Provide the (x, y) coordinate of the cell's center where the given text is located.  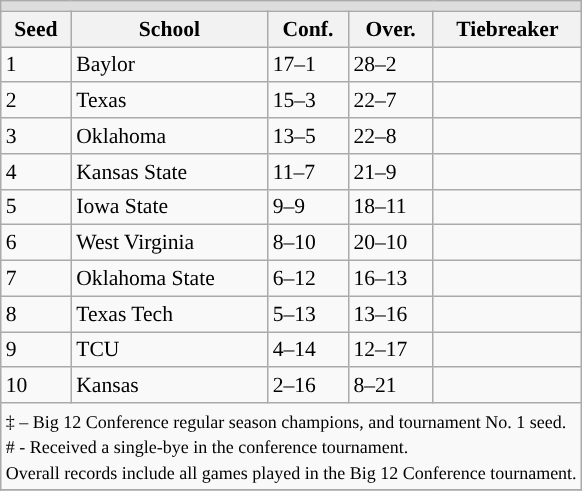
13–16 (390, 314)
15–3 (308, 101)
5–13 (308, 314)
22–7 (390, 101)
8 (36, 314)
21–9 (390, 172)
Iowa State (169, 207)
2 (36, 101)
28–2 (390, 65)
Oklahoma State (169, 279)
4–14 (308, 350)
Oklahoma (169, 136)
22–8 (390, 136)
16–13 (390, 279)
4 (36, 172)
18–11 (390, 207)
6–12 (308, 279)
8–10 (308, 243)
TCU (169, 350)
17–1 (308, 65)
8–21 (390, 386)
Seed (36, 29)
Tiebreaker (508, 29)
6 (36, 243)
5 (36, 207)
Texas Tech (169, 314)
Kansas State (169, 172)
2–16 (308, 386)
Conf. (308, 29)
11–7 (308, 172)
Baylor (169, 65)
Texas (169, 101)
20–10 (390, 243)
3 (36, 136)
7 (36, 279)
13–5 (308, 136)
12–17 (390, 350)
10 (36, 386)
1 (36, 65)
9–9 (308, 207)
Over. (390, 29)
9 (36, 350)
Kansas (169, 386)
School (169, 29)
West Virginia (169, 243)
